Return the [x, y] coordinate for the center point of the cell that contains the specified text.  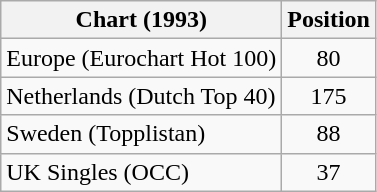
80 [329, 58]
Position [329, 20]
88 [329, 134]
Chart (1993) [142, 20]
Netherlands (Dutch Top 40) [142, 96]
175 [329, 96]
UK Singles (OCC) [142, 172]
37 [329, 172]
Europe (Eurochart Hot 100) [142, 58]
Sweden (Topplistan) [142, 134]
